Find where the given text appears and provide that cell's center as [x, y] coordinate. 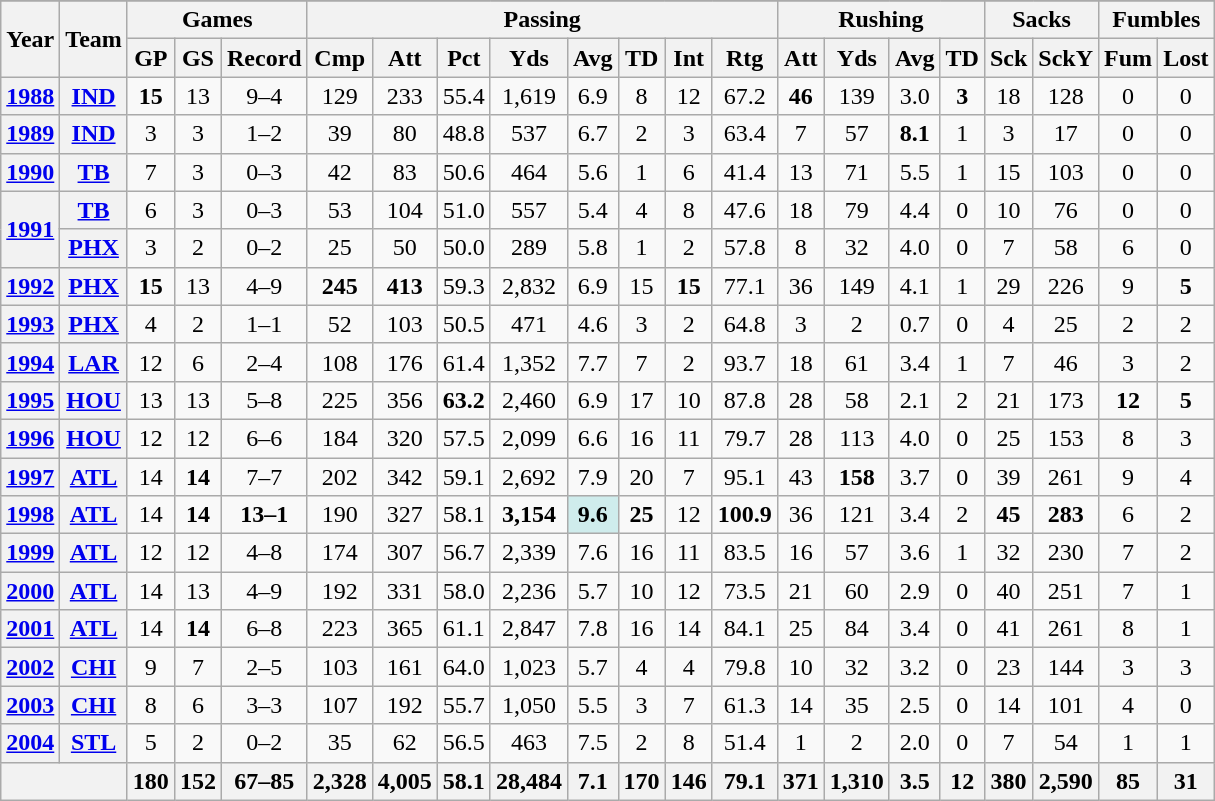
41.4 [744, 172]
1,310 [856, 781]
Cmp [340, 58]
Rushing [880, 20]
52 [340, 324]
7.1 [592, 781]
55.7 [464, 705]
79.7 [744, 438]
7.9 [592, 477]
2.5 [914, 705]
54 [1066, 743]
7.7 [592, 362]
STL [94, 743]
307 [404, 553]
158 [856, 477]
557 [528, 210]
56.7 [464, 553]
23 [1008, 667]
7.5 [592, 743]
342 [404, 477]
4.4 [914, 210]
53 [340, 210]
Games [217, 20]
121 [856, 515]
58.0 [464, 591]
62 [404, 743]
Fum [1128, 58]
31 [1186, 781]
84.1 [744, 629]
9.6 [592, 515]
1988 [30, 96]
Sacks [1041, 20]
7.8 [592, 629]
73.5 [744, 591]
40 [1008, 591]
251 [1066, 591]
413 [404, 286]
87.8 [744, 400]
SckY [1066, 58]
79.8 [744, 667]
1990 [30, 172]
67.2 [744, 96]
64.0 [464, 667]
Team [94, 39]
2–5 [264, 667]
83.5 [744, 553]
61.3 [744, 705]
149 [856, 286]
1992 [30, 286]
1–1 [264, 324]
144 [1066, 667]
0.7 [914, 324]
365 [404, 629]
371 [800, 781]
Lost [1186, 58]
63.4 [744, 134]
2,590 [1066, 781]
4.1 [914, 286]
180 [150, 781]
1997 [30, 477]
59.3 [464, 286]
2,460 [528, 400]
60 [856, 591]
1,352 [528, 362]
29 [1008, 286]
2001 [30, 629]
2004 [30, 743]
3–3 [264, 705]
380 [1008, 781]
1989 [30, 134]
173 [1066, 400]
42 [340, 172]
3.6 [914, 553]
76 [1066, 210]
64.8 [744, 324]
51.4 [744, 743]
Year [30, 39]
56.5 [464, 743]
13–1 [264, 515]
50 [404, 248]
161 [404, 667]
174 [340, 553]
4.6 [592, 324]
Record [264, 58]
51.0 [464, 210]
2,236 [528, 591]
Fumbles [1156, 20]
463 [528, 743]
LAR [94, 362]
7–7 [264, 477]
4–8 [264, 553]
61 [856, 362]
6–6 [264, 438]
101 [1066, 705]
128 [1066, 96]
1996 [30, 438]
223 [340, 629]
2,328 [340, 781]
Int [688, 58]
84 [856, 629]
464 [528, 172]
331 [404, 591]
5.8 [592, 248]
1,050 [528, 705]
71 [856, 172]
327 [404, 515]
1995 [30, 400]
190 [340, 515]
28,484 [528, 781]
233 [404, 96]
202 [340, 477]
61.4 [464, 362]
2003 [30, 705]
2002 [30, 667]
4,005 [404, 781]
83 [404, 172]
9–4 [264, 96]
1999 [30, 553]
5–8 [264, 400]
6–8 [264, 629]
2,692 [528, 477]
245 [340, 286]
3.7 [914, 477]
230 [1066, 553]
2000 [30, 591]
Rtg [744, 58]
283 [1066, 515]
2,832 [528, 286]
93.7 [744, 362]
3.2 [914, 667]
61.1 [464, 629]
85 [1128, 781]
79.1 [744, 781]
6.6 [592, 438]
170 [642, 781]
289 [528, 248]
63.2 [464, 400]
95.1 [744, 477]
43 [800, 477]
8.1 [914, 134]
50.6 [464, 172]
356 [404, 400]
225 [340, 400]
50.5 [464, 324]
320 [404, 438]
3,154 [528, 515]
20 [642, 477]
57.5 [464, 438]
Sck [1008, 58]
77.1 [744, 286]
GP [150, 58]
176 [404, 362]
45 [1008, 515]
1–2 [264, 134]
1994 [30, 362]
3.0 [914, 96]
107 [340, 705]
537 [528, 134]
2.9 [914, 591]
67–85 [264, 781]
Pct [464, 58]
113 [856, 438]
2,847 [528, 629]
3.5 [914, 781]
1998 [30, 515]
184 [340, 438]
1993 [30, 324]
6.7 [592, 134]
471 [528, 324]
1,023 [528, 667]
Passing [542, 20]
55.4 [464, 96]
152 [198, 781]
57.8 [744, 248]
80 [404, 134]
108 [340, 362]
1,619 [528, 96]
139 [856, 96]
2–4 [264, 362]
1991 [30, 229]
2.1 [914, 400]
GS [198, 58]
50.0 [464, 248]
2,099 [528, 438]
146 [688, 781]
104 [404, 210]
41 [1008, 629]
7.6 [592, 553]
226 [1066, 286]
129 [340, 96]
5.6 [592, 172]
79 [856, 210]
2,339 [528, 553]
100.9 [744, 515]
5.4 [592, 210]
2.0 [914, 743]
48.8 [464, 134]
153 [1066, 438]
47.6 [744, 210]
59.1 [464, 477]
